Capture the cell that displays the provided text and extract its (X, Y) central coordinate. 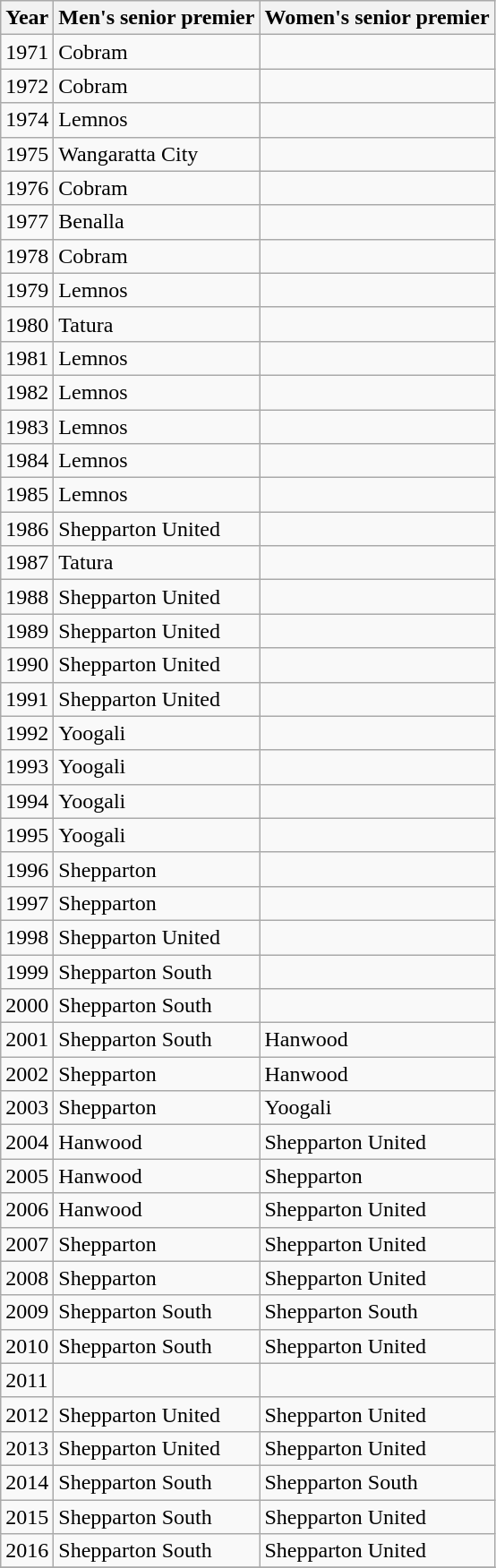
1979 (27, 290)
1998 (27, 937)
2006 (27, 1210)
1978 (27, 256)
Men's senior premier (157, 18)
1980 (27, 324)
2009 (27, 1312)
1986 (27, 529)
2014 (27, 1482)
1996 (27, 869)
Wangaratta City (157, 154)
1990 (27, 665)
1993 (27, 767)
Women's senior premier (377, 18)
1985 (27, 495)
1977 (27, 222)
1992 (27, 733)
1987 (27, 563)
2000 (27, 1006)
2008 (27, 1278)
2016 (27, 1551)
1971 (27, 52)
1972 (27, 86)
2013 (27, 1448)
2003 (27, 1108)
1976 (27, 188)
1984 (27, 461)
1994 (27, 801)
1989 (27, 631)
1988 (27, 597)
1975 (27, 154)
1999 (27, 971)
2001 (27, 1040)
2004 (27, 1142)
Benalla (157, 222)
1991 (27, 699)
1997 (27, 903)
Year (27, 18)
1983 (27, 427)
2002 (27, 1074)
2011 (27, 1380)
2010 (27, 1346)
2005 (27, 1176)
2015 (27, 1517)
1981 (27, 358)
2007 (27, 1244)
2012 (27, 1414)
1995 (27, 835)
1982 (27, 392)
1974 (27, 120)
